Provide the [x, y] coordinate of the cell's center where the given text is located.  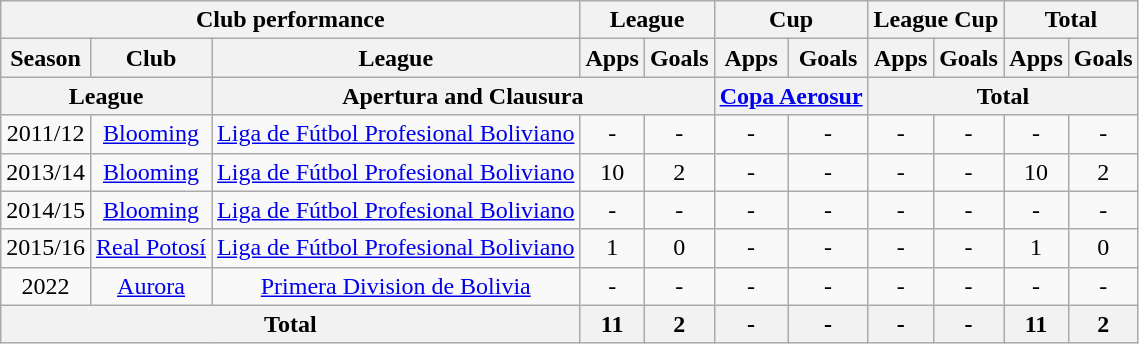
Real Potosí [150, 248]
Club [150, 58]
Aurora [150, 286]
League Cup [936, 20]
2015/16 [46, 248]
Club performance [290, 20]
Cup [791, 20]
Season [46, 58]
Apertura and Clausura [464, 96]
2022 [46, 286]
Copa Aerosur [791, 96]
2014/15 [46, 210]
2013/14 [46, 172]
Primera Division de Bolivia [396, 286]
2011/12 [46, 134]
